Identify which cell holds the provided text, then report its (X, Y) central coordinate. 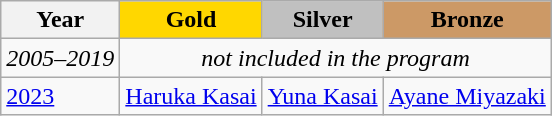
2005–2019 (60, 58)
2023 (60, 96)
Silver (322, 20)
Bronze (467, 20)
Haruka Kasai (191, 96)
Yuna Kasai (322, 96)
Ayane Miyazaki (467, 96)
Gold (191, 20)
not included in the program (336, 58)
Year (60, 20)
